Return [X, Y] of the center of cell containing provided text 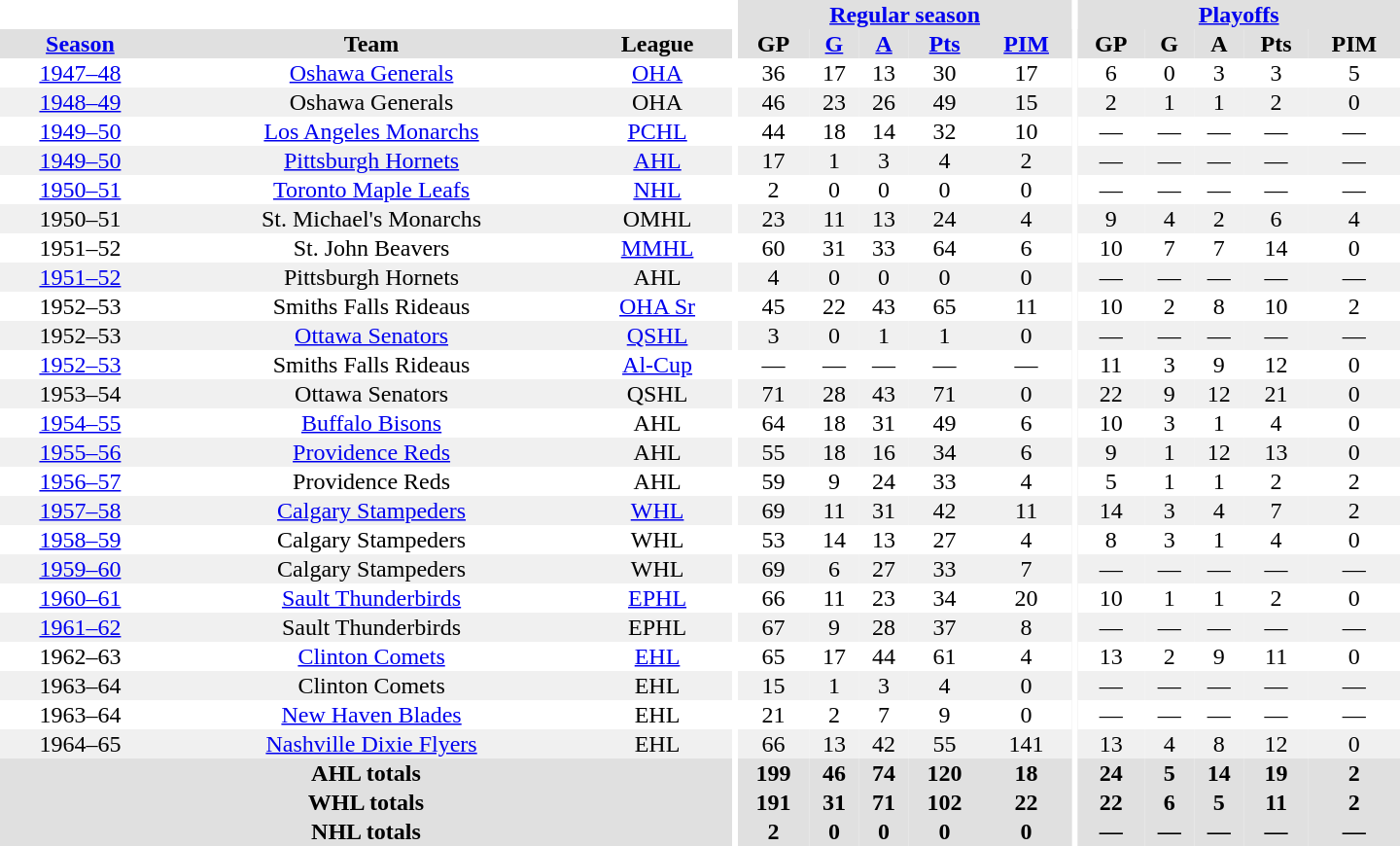
199 [773, 773]
1955–56 [80, 452]
MMHL [657, 248]
St. John Beavers [371, 248]
1957–58 [80, 511]
1956–57 [80, 481]
26 [885, 102]
1947–48 [80, 73]
61 [945, 656]
NHL totals [366, 831]
WHL totals [366, 802]
PCHL [657, 131]
Toronto Maple Leafs [371, 190]
67 [773, 627]
141 [1027, 744]
32 [945, 131]
1954–55 [80, 423]
NHL [657, 190]
20 [1027, 598]
59 [773, 481]
Buffalo Bisons [371, 423]
Nashville Dixie Flyers [371, 744]
Regular season [904, 15]
16 [885, 452]
OMHL [657, 219]
74 [885, 773]
St. Michael's Monarchs [371, 219]
36 [773, 73]
Season [80, 44]
League [657, 44]
New Haven Blades [371, 715]
30 [945, 73]
Playoffs [1239, 15]
Al-Cup [657, 365]
120 [945, 773]
1953–54 [80, 394]
1959–60 [80, 569]
37 [945, 627]
191 [773, 802]
1962–63 [80, 656]
AHL totals [366, 773]
1948–49 [80, 102]
45 [773, 306]
1964–65 [80, 744]
102 [945, 802]
19 [1276, 773]
60 [773, 248]
53 [773, 540]
1961–62 [80, 627]
Team [371, 44]
1960–61 [80, 598]
1958–59 [80, 540]
OHA Sr [657, 306]
Los Angeles Monarchs [371, 131]
